Return the (X, Y) coordinate for the center point of the cell that contains the specified text.  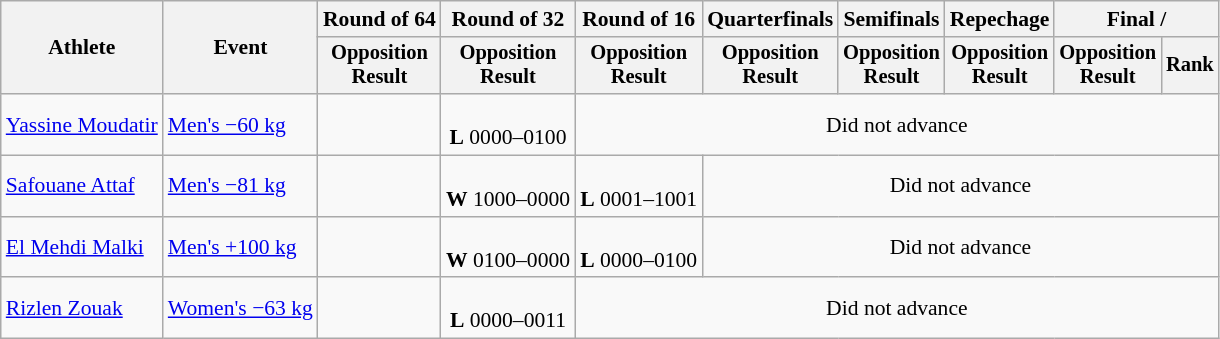
Safouane Attaf (82, 186)
Event (240, 48)
Round of 16 (638, 19)
Final / (1136, 19)
Men's −81 kg (240, 186)
L 0001–1001 (638, 186)
Rizlen Zouak (82, 308)
Semifinals (892, 19)
Rank (1190, 66)
L 0000–0011 (508, 308)
W 1000–0000 (508, 186)
Women's −63 kg (240, 308)
Quarterfinals (770, 19)
El Mehdi Malki (82, 248)
Round of 32 (508, 19)
W 0100–0000 (508, 248)
Men's −60 kg (240, 124)
Round of 64 (380, 19)
Athlete (82, 48)
Yassine Moudatir (82, 124)
Repechage (1000, 19)
Men's +100 kg (240, 248)
